For the text-containing cell, return its midpoint in (X, Y) coordinate format. 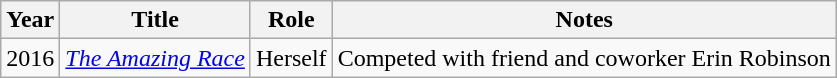
Herself (291, 58)
Year (30, 20)
2016 (30, 58)
Title (156, 20)
Competed with friend and coworker Erin Robinson (584, 58)
Notes (584, 20)
Role (291, 20)
The Amazing Race (156, 58)
